Determine the [X, Y] coordinate at the center of the cell enclosing the given text.  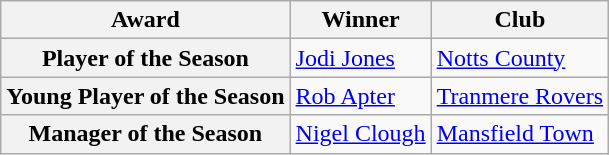
Mansfield Town [520, 134]
Player of the Season [146, 58]
Nigel Clough [360, 134]
Jodi Jones [360, 58]
Notts County [520, 58]
Young Player of the Season [146, 96]
Rob Apter [360, 96]
Club [520, 20]
Manager of the Season [146, 134]
Winner [360, 20]
Award [146, 20]
Tranmere Rovers [520, 96]
